Search for the cell housing the specified text and yield its (x, y) center coordinate. 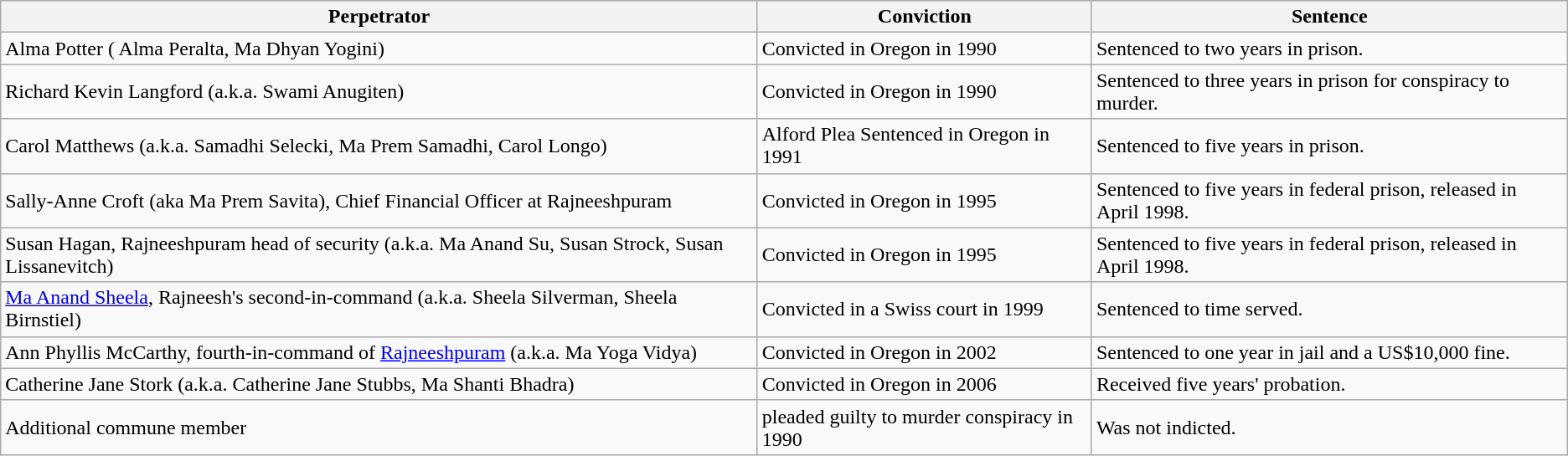
Received five years' probation. (1329, 384)
Ann Phyllis McCarthy, fourth-in-command of Rajneeshpuram (a.k.a. Ma Yoga Vidya) (379, 352)
Convicted in Oregon in 2006 (925, 384)
Sentenced to two years in prison. (1329, 49)
Richard Kevin Langford (a.k.a. Swami Anugiten) (379, 92)
Alma Potter ( Alma Peralta, Ma Dhyan Yogini) (379, 49)
Sentenced to one year in jail and a US$10,000 fine. (1329, 352)
Sentenced to time served. (1329, 310)
Convicted in a Swiss court in 1999 (925, 310)
Conviction (925, 17)
Sentence (1329, 17)
pleaded guilty to murder conspiracy in 1990 (925, 427)
Perpetrator (379, 17)
Was not indicted. (1329, 427)
Sentenced to five years in prison. (1329, 146)
Sally-Anne Croft (aka Ma Prem Savita), Chief Financial Officer at Rajneeshpuram (379, 201)
Additional commune member (379, 427)
Convicted in Oregon in 2002 (925, 352)
Carol Matthews (a.k.a. Samadhi Selecki, Ma Prem Samadhi, Carol Longo) (379, 146)
Alford Plea Sentenced in Oregon in 1991 (925, 146)
Catherine Jane Stork (a.k.a. Catherine Jane Stubbs, Ma Shanti Bhadra) (379, 384)
Ma Anand Sheela, Rajneesh's second-in-command (a.k.a. Sheela Silverman, Sheela Birnstiel) (379, 310)
Susan Hagan, Rajneeshpuram head of security (a.k.a. Ma Anand Su, Susan Strock, Susan Lissanevitch) (379, 254)
Sentenced to three years in prison for conspiracy to murder. (1329, 92)
